Return [x, y] of the center of cell containing provided text 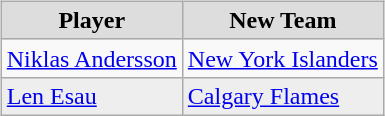
Player [92, 20]
New York Islanders [282, 58]
Len Esau [92, 96]
New Team [282, 20]
Niklas Andersson [92, 58]
Calgary Flames [282, 96]
